For the text-containing cell, return its midpoint in [X, Y] coordinate format. 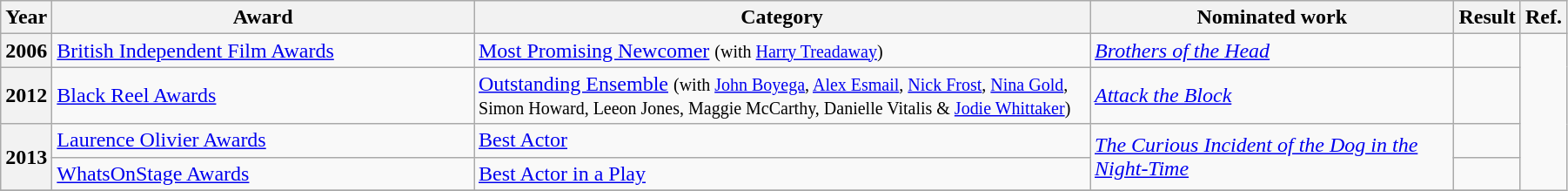
Award [263, 17]
British Independent Film Awards [263, 51]
2006 [26, 51]
Black Reel Awards [263, 96]
2012 [26, 96]
Best Actor in a Play [781, 174]
The Curious Incident of the Dog in the Night-Time [1271, 157]
Most Promising Newcomer (with Harry Treadaway) [781, 51]
Brothers of the Head [1271, 51]
Laurence Olivier Awards [263, 140]
2013 [26, 157]
Best Actor [781, 140]
Year [26, 17]
WhatsOnStage Awards [263, 174]
Nominated work [1271, 17]
Attack the Block [1271, 96]
Result [1487, 17]
Ref. [1544, 17]
Category [781, 17]
